Scan for the cell matching the given text and deliver its (x, y) coordinate at center. 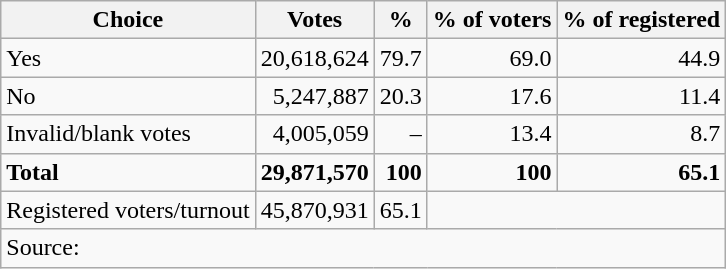
4,005,059 (314, 134)
% (400, 20)
Total (128, 172)
Votes (314, 20)
45,870,931 (314, 210)
No (128, 96)
Invalid/blank votes (128, 134)
% of voters (492, 20)
Registered voters/turnout (128, 210)
13.4 (492, 134)
– (400, 134)
20.3 (400, 96)
Source: (364, 248)
29,871,570 (314, 172)
Yes (128, 58)
Choice (128, 20)
79.7 (400, 58)
69.0 (492, 58)
44.9 (642, 58)
20,618,624 (314, 58)
% of registered (642, 20)
11.4 (642, 96)
5,247,887 (314, 96)
17.6 (492, 96)
8.7 (642, 134)
